Identify which cell holds the provided text, then report its (X, Y) central coordinate. 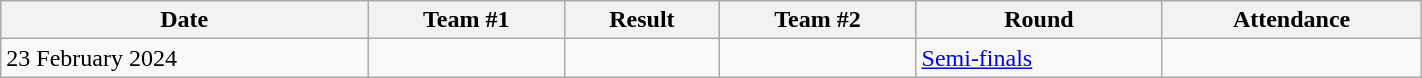
Round (1039, 20)
Semi-finals (1039, 58)
Date (184, 20)
Result (642, 20)
Attendance (1292, 20)
Team #1 (466, 20)
Team #2 (818, 20)
23 February 2024 (184, 58)
